Output the [X, Y] coordinate of the center of the cell containing the given text.  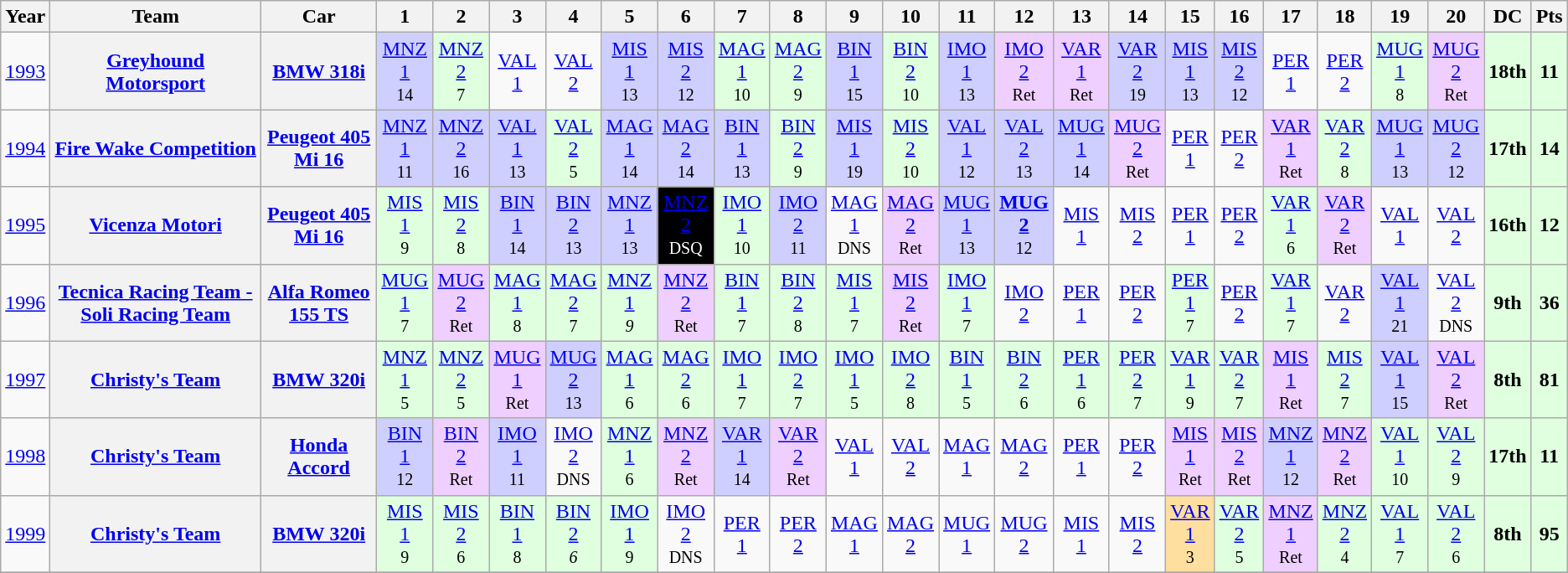
VAR19 [1191, 379]
MIS119 [854, 148]
36 [1550, 302]
MNZ19 [630, 302]
8 [797, 17]
IMO2 [1024, 302]
Vicenza Motori [156, 225]
VAL17 [1400, 534]
MIS26 [461, 534]
1993 [25, 71]
VAL2DNS [1456, 302]
4 [573, 17]
MAG2Ret [910, 225]
MAG214 [685, 148]
IMO111 [518, 457]
MNZ24 [1344, 534]
MNZ1Ret [1291, 534]
1994 [25, 148]
MAG114 [630, 148]
VAL26 [1456, 534]
MUG17 [405, 302]
IMO27 [797, 379]
MIS210 [910, 148]
Year [25, 17]
VAL213 [1024, 148]
BIN2Ret [461, 457]
IMO110 [742, 225]
BIN113 [742, 148]
VAL113 [518, 148]
16 [1240, 17]
VAR17 [1291, 302]
19 [1400, 17]
VAR2 [1344, 302]
1999 [25, 534]
VAR25 [1240, 534]
VAL29 [1456, 457]
MUG1 [967, 534]
MUG2 [1024, 534]
17 [1291, 17]
IMO15 [854, 379]
MNZ114 [405, 71]
BIN29 [797, 148]
MAG29 [797, 71]
VAL121 [1400, 302]
BIN17 [742, 302]
BIN115 [854, 71]
15 [1191, 17]
Team [156, 17]
MIS27 [1344, 379]
1995 [25, 225]
IMO19 [630, 534]
1 [405, 17]
MNZ111 [405, 148]
3 [518, 17]
20 [1456, 17]
IMO211 [797, 225]
18 [1344, 17]
VAL110 [1400, 457]
BIN210 [910, 71]
6 [685, 17]
BIN18 [518, 534]
MUG114 [1081, 148]
MNZ113 [630, 225]
MAG110 [742, 71]
BMW 318i [319, 71]
VAR16 [1291, 225]
Greyhound Motorsport [156, 71]
7 [742, 17]
VAR27 [1240, 379]
VAL112 [967, 148]
Tecnica Racing Team - Soli Racing Team [156, 302]
MUG18 [1400, 71]
1997 [25, 379]
MNZ16 [630, 457]
MNZ2DSQ [685, 225]
81 [1550, 379]
MAG26 [685, 379]
10 [910, 17]
VAR219 [1137, 71]
BIN213 [573, 225]
MUG213 [573, 379]
MAG27 [573, 302]
PER17 [1191, 302]
1996 [25, 302]
13 [1081, 17]
MUG1Ret [518, 379]
Pts [1550, 17]
VAL25 [573, 148]
PER27 [1137, 379]
9 [854, 17]
VAL2Ret [1456, 379]
MAG1DNS [854, 225]
MNZ15 [405, 379]
VAR13 [1191, 534]
BIN114 [518, 225]
MAG18 [518, 302]
PER16 [1081, 379]
95 [1550, 534]
5 [630, 17]
BIN28 [797, 302]
18th [1508, 71]
MAG16 [630, 379]
MNZ25 [461, 379]
Fire Wake Competition [156, 148]
Car [319, 17]
MIS17 [854, 302]
MIS28 [461, 225]
16th [1508, 225]
VAL115 [1400, 379]
Alfa Romeo 155 TS [319, 302]
BIN15 [967, 379]
1998 [25, 457]
MNZ27 [461, 71]
BIN112 [405, 457]
9th [1508, 302]
VAR114 [742, 457]
MNZ216 [461, 148]
IMO113 [967, 71]
2 [461, 17]
VAR28 [1344, 148]
MNZ112 [1291, 457]
Honda Accord [319, 457]
DC [1508, 17]
IMO2Ret [1024, 71]
IMO28 [910, 379]
